Locate the cell with the specified text and output its [X, Y] center coordinate. 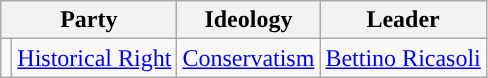
Historical Right [94, 58]
Leader [403, 20]
Bettino Ricasoli [403, 58]
Conservatism [248, 58]
Party [89, 20]
Ideology [248, 20]
